Determine the [x, y] coordinate at the center of the cell enclosing the given text.  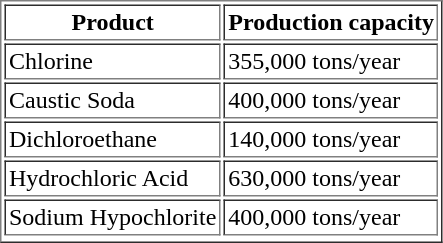
Hydrochloric Acid [112, 178]
Sodium Hypochlorite [112, 218]
355,000 tons/year [332, 62]
Dichloroethane [112, 140]
Product [112, 22]
140,000 tons/year [332, 140]
630,000 tons/year [332, 178]
Chlorine [112, 62]
Production capacity [332, 22]
Caustic Soda [112, 100]
